Capture the cell that displays the provided text and extract its (X, Y) central coordinate. 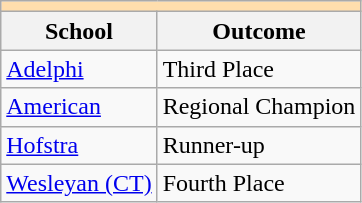
Fourth Place (259, 183)
Outcome (259, 31)
Adelphi (79, 69)
Runner-up (259, 145)
American (79, 107)
Hofstra (79, 145)
Wesleyan (CT) (79, 183)
Regional Champion (259, 107)
Third Place (259, 69)
School (79, 31)
